Find where the given text appears and provide that cell's center as (x, y) coordinate. 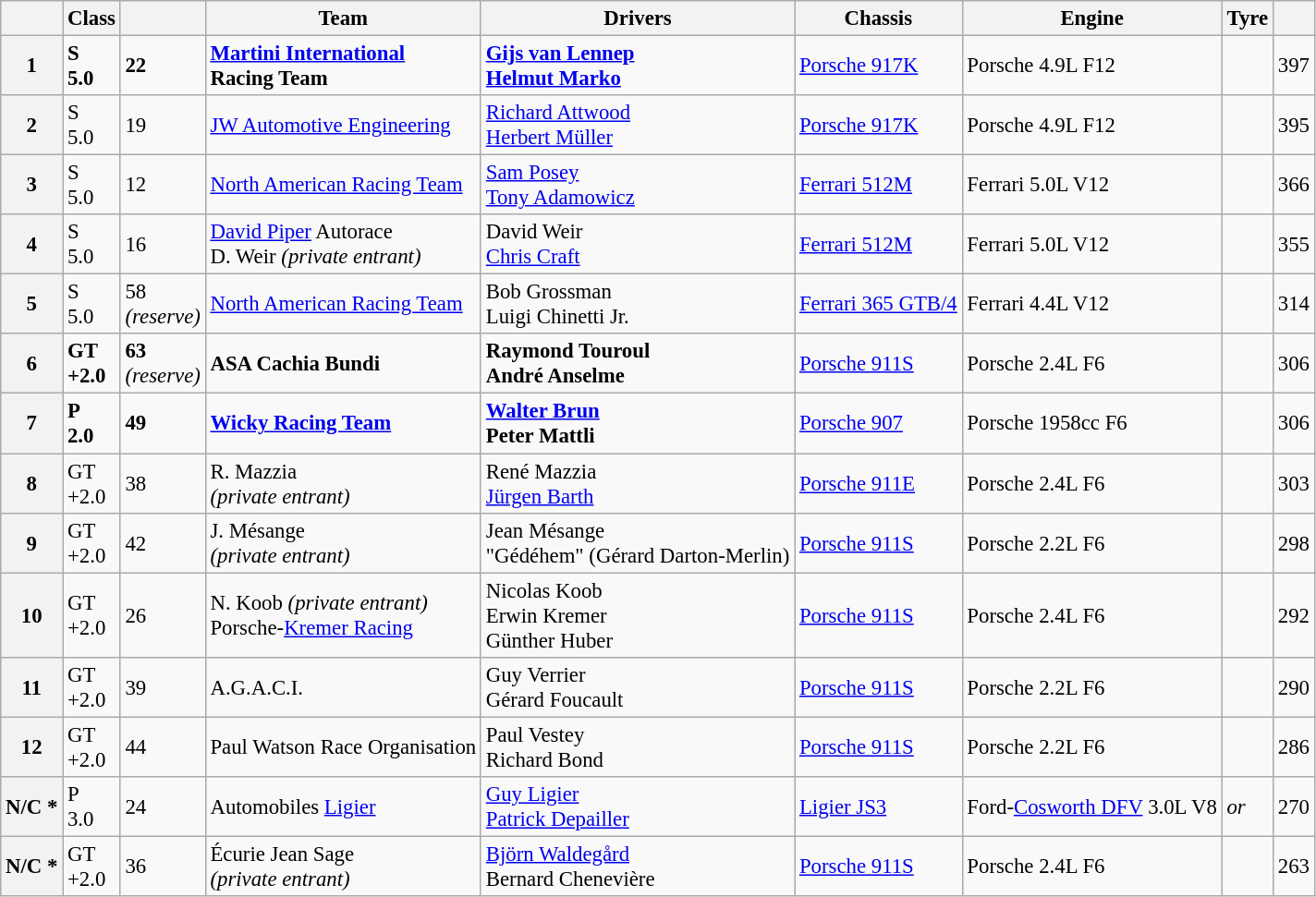
2 (31, 126)
5 (31, 305)
Walter Brun Peter Mattli (638, 423)
397 (1294, 67)
9 (31, 543)
Chassis (878, 18)
Drivers (638, 18)
ASA Cachia Bundi (343, 364)
63(reserve) (163, 364)
286 (1294, 746)
P2.0 (92, 423)
P3.0 (92, 807)
270 (1294, 807)
Guy Verrier Gérard Foucault (638, 687)
Ford-Cosworth DFV 3.0L V8 (1092, 807)
Porsche 1958cc F6 (1092, 423)
3 (31, 185)
Porsche 911E (878, 484)
19 (163, 126)
4 (31, 244)
R. Mazzia(private entrant) (343, 484)
Bob Grossman Luigi Chinetti Jr. (638, 305)
44 (163, 746)
49 (163, 423)
Björn Waldegård Bernard Chenevière (638, 867)
A.G.A.C.I. (343, 687)
Automobiles Ligier (343, 807)
11 (31, 687)
Nicolas Koob Erwin Kremer Günther Huber (638, 615)
Class (92, 18)
366 (1294, 185)
or (1248, 807)
16 (163, 244)
Gijs van Lennep Helmut Marko (638, 67)
Raymond Touroul André Anselme (638, 364)
Martini InternationalRacing Team (343, 67)
24 (163, 807)
Ligier JS3 (878, 807)
Écurie Jean Sage(private entrant) (343, 867)
292 (1294, 615)
355 (1294, 244)
8 (31, 484)
42 (163, 543)
10 (31, 615)
1 (31, 67)
JW Automotive Engineering (343, 126)
Paul Vestey Richard Bond (638, 746)
26 (163, 615)
22 (163, 67)
303 (1294, 484)
J. Mésange(private entrant) (343, 543)
Wicky Racing Team (343, 423)
58(reserve) (163, 305)
314 (1294, 305)
6 (31, 364)
39 (163, 687)
Jean Mésange "Gédéhem" (Gérard Darton-Merlin) (638, 543)
Porsche 907 (878, 423)
Tyre (1248, 18)
290 (1294, 687)
38 (163, 484)
7 (31, 423)
298 (1294, 543)
René Mazzia Jürgen Barth (638, 484)
Engine (1092, 18)
N. Koob (private entrant) Porsche-Kremer Racing (343, 615)
395 (1294, 126)
36 (163, 867)
David Weir Chris Craft (638, 244)
263 (1294, 867)
Ferrari 4.4L V12 (1092, 305)
Ferrari 365 GTB/4 (878, 305)
Richard Attwood Herbert Müller (638, 126)
Paul Watson Race Organisation (343, 746)
Sam Posey Tony Adamowicz (638, 185)
Guy Ligier Patrick Depailler (638, 807)
David Piper Autorace D. Weir (private entrant) (343, 244)
Team (343, 18)
